Capture the cell that displays the provided text and extract its (x, y) central coordinate. 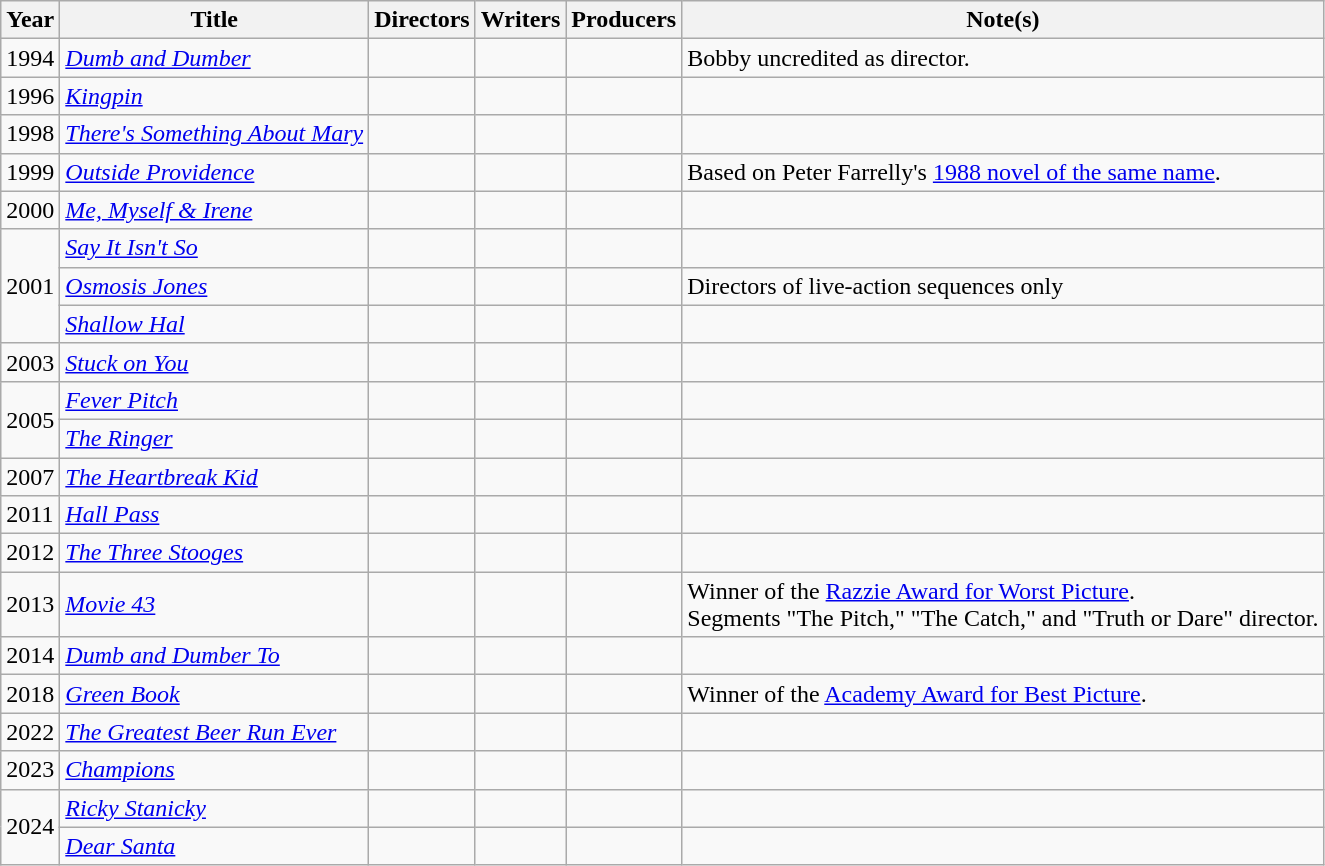
There's Something About Mary (214, 134)
Osmosis Jones (214, 286)
2018 (30, 694)
Me, Myself & Irene (214, 210)
Say It Isn't So (214, 248)
1999 (30, 172)
2005 (30, 419)
Shallow Hal (214, 324)
Outside Providence (214, 172)
The Heartbreak Kid (214, 477)
Producers (624, 20)
Champions (214, 770)
2001 (30, 286)
Year (30, 20)
Bobby uncredited as director. (1003, 58)
2000 (30, 210)
2003 (30, 362)
Dumb and Dumber (214, 58)
Writers (520, 20)
2012 (30, 553)
2014 (30, 656)
The Ringer (214, 438)
Green Book (214, 694)
Directors (422, 20)
Stuck on You (214, 362)
1998 (30, 134)
2024 (30, 827)
1994 (30, 58)
Based on Peter Farrelly's 1988 novel of the same name. (1003, 172)
Winner of the Academy Award for Best Picture. (1003, 694)
1996 (30, 96)
Kingpin (214, 96)
Note(s) (1003, 20)
Movie 43 (214, 604)
Fever Pitch (214, 400)
The Greatest Beer Run Ever (214, 732)
The Three Stooges (214, 553)
Dumb and Dumber To (214, 656)
2007 (30, 477)
2011 (30, 515)
Winner of the Razzie Award for Worst Picture.Segments "The Pitch," "The Catch," and "Truth or Dare" director. (1003, 604)
Ricky Stanicky (214, 808)
2013 (30, 604)
Directors of live-action sequences only (1003, 286)
Title (214, 20)
Hall Pass (214, 515)
2023 (30, 770)
2022 (30, 732)
Dear Santa (214, 846)
